Extract the [X, Y] coordinate from the center of the cell holding the provided text.  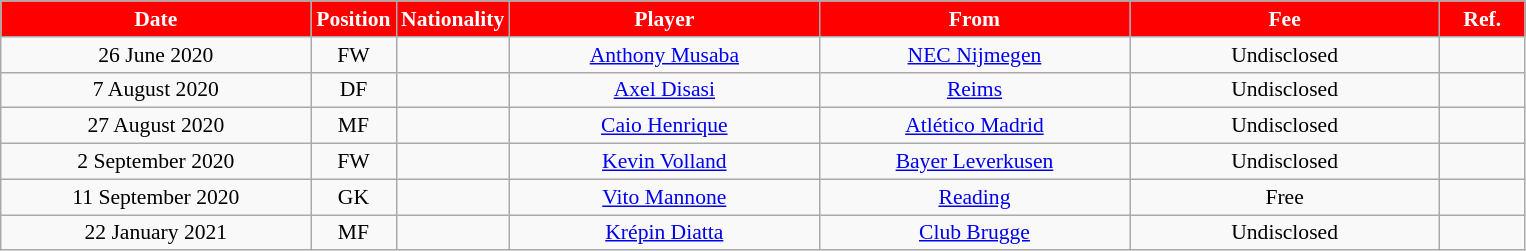
26 June 2020 [156, 55]
From [974, 19]
DF [354, 90]
Atlético Madrid [974, 126]
Axel Disasi [664, 90]
Nationality [452, 19]
Bayer Leverkusen [974, 162]
11 September 2020 [156, 197]
Krépin Diatta [664, 233]
Kevin Volland [664, 162]
Reading [974, 197]
GK [354, 197]
Reims [974, 90]
7 August 2020 [156, 90]
NEC Nijmegen [974, 55]
Vito Mannone [664, 197]
Player [664, 19]
Free [1285, 197]
Fee [1285, 19]
27 August 2020 [156, 126]
22 January 2021 [156, 233]
Anthony Musaba [664, 55]
Caio Henrique [664, 126]
Ref. [1482, 19]
Club Brugge [974, 233]
2 September 2020 [156, 162]
Date [156, 19]
Position [354, 19]
